Return the [x, y] coordinate for the center point of the cell that contains the specified text.  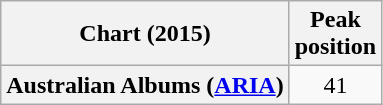
Chart (2015) [145, 34]
41 [335, 85]
Australian Albums (ARIA) [145, 85]
Peakposition [335, 34]
